Determine the (X, Y) coordinate at the center of the cell enclosing the given text.  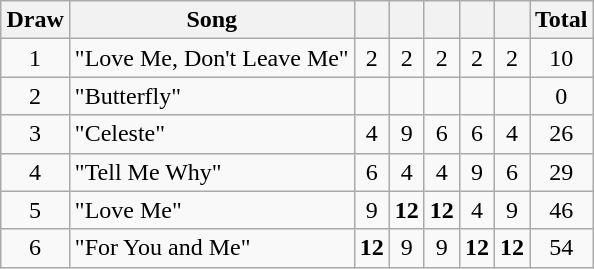
5 (35, 210)
"Tell Me Why" (212, 172)
54 (562, 248)
1 (35, 58)
3 (35, 134)
"Butterfly" (212, 96)
"Celeste" (212, 134)
"For You and Me" (212, 248)
0 (562, 96)
29 (562, 172)
"Love Me, Don't Leave Me" (212, 58)
Song (212, 20)
"Love Me" (212, 210)
26 (562, 134)
Total (562, 20)
10 (562, 58)
Draw (35, 20)
46 (562, 210)
